Return the [X, Y] coordinate for the center point of the cell that contains the specified text.  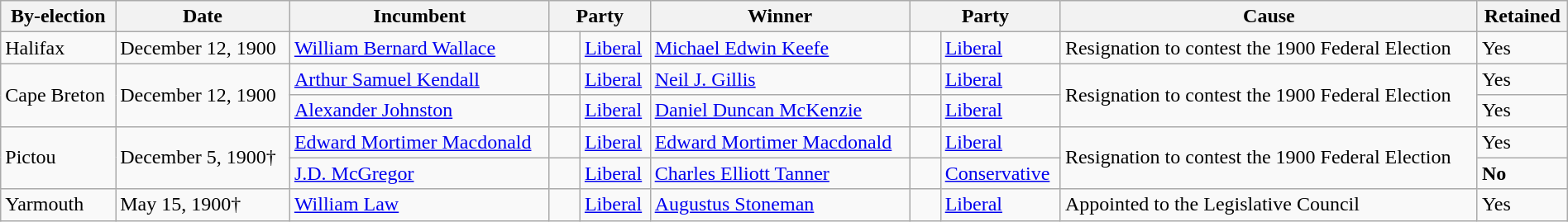
By-election [58, 17]
Incumbent [419, 17]
Pictou [58, 158]
Charles Elliott Tanner [780, 173]
Retained [1522, 17]
Date [203, 17]
Neil J. Gillis [780, 79]
Cause [1269, 17]
William Bernard Wallace [419, 48]
J.D. McGregor [419, 173]
Yarmouth [58, 205]
Winner [780, 17]
May 15, 1900† [203, 205]
Daniel Duncan McKenzie [780, 111]
Alexander Johnston [419, 111]
No [1522, 173]
William Law [419, 205]
Arthur Samuel Kendall [419, 79]
Cape Breton [58, 95]
Halifax [58, 48]
Augustus Stoneman [780, 205]
December 5, 1900† [203, 158]
Appointed to the Legislative Council [1269, 205]
Michael Edwin Keefe [780, 48]
Conservative [1001, 173]
